Return [x, y] of the center of cell containing provided text 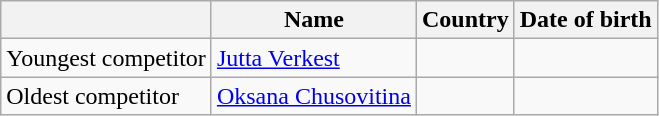
Country [465, 20]
Oldest competitor [106, 96]
Name [314, 20]
Jutta Verkest [314, 58]
Oksana Chusovitina [314, 96]
Youngest competitor [106, 58]
Date of birth [586, 20]
